Search for the cell housing the specified text and yield its (X, Y) center coordinate. 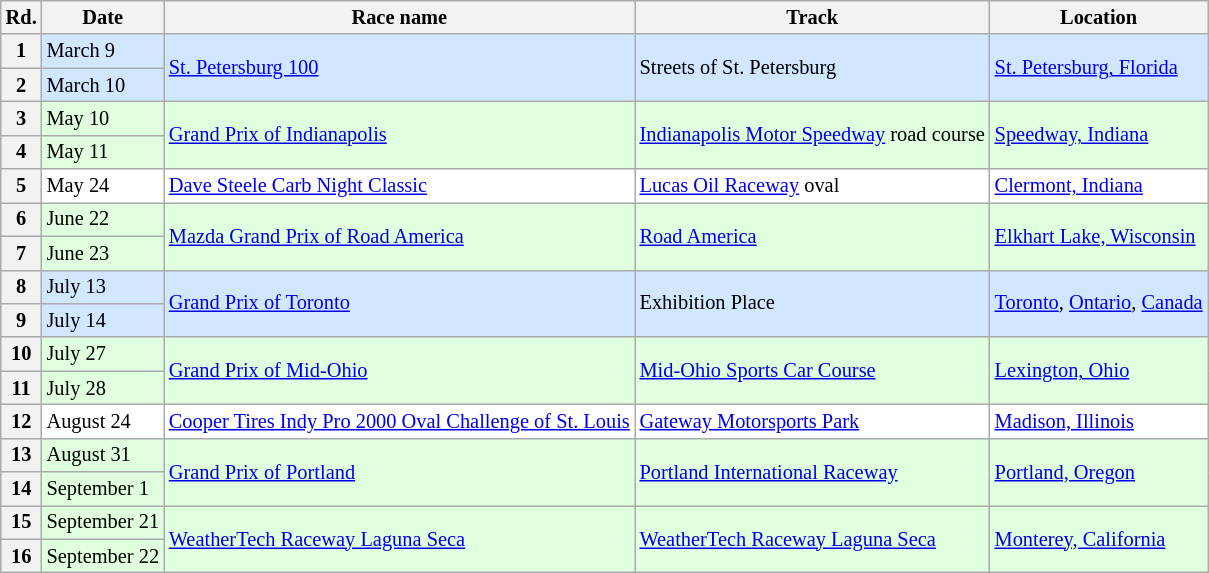
Race name (400, 17)
Grand Prix of Mid-Ohio (400, 370)
Grand Prix of Toronto (400, 304)
3 (22, 118)
September 22 (103, 556)
6 (22, 219)
Cooper Tires Indy Pro 2000 Oval Challenge of St. Louis (400, 421)
July 14 (103, 320)
13 (22, 455)
Dave Steele Carb Night Classic (400, 186)
Elkhart Lake, Wisconsin (1099, 236)
August 31 (103, 455)
Lucas Oil Raceway oval (812, 186)
Grand Prix of Indianapolis (400, 134)
March 10 (103, 85)
Mazda Grand Prix of Road America (400, 236)
May 10 (103, 118)
May 11 (103, 152)
9 (22, 320)
Streets of St. Petersburg (812, 68)
Lexington, Ohio (1099, 370)
Track (812, 17)
11 (22, 388)
Monterey, California (1099, 538)
16 (22, 556)
12 (22, 421)
August 24 (103, 421)
Clermont, Indiana (1099, 186)
Road America (812, 236)
Gateway Motorsports Park (812, 421)
June 23 (103, 253)
Mid-Ohio Sports Car Course (812, 370)
2 (22, 85)
Indianapolis Motor Speedway road course (812, 134)
8 (22, 287)
May 24 (103, 186)
July 27 (103, 354)
10 (22, 354)
15 (22, 522)
September 1 (103, 489)
4 (22, 152)
March 9 (103, 51)
June 22 (103, 219)
Speedway, Indiana (1099, 134)
Rd. (22, 17)
5 (22, 186)
September 21 (103, 522)
Madison, Illinois (1099, 421)
Location (1099, 17)
July 13 (103, 287)
1 (22, 51)
7 (22, 253)
Toronto, Ontario, Canada (1099, 304)
July 28 (103, 388)
Portland, Oregon (1099, 472)
14 (22, 489)
St. Petersburg 100 (400, 68)
Grand Prix of Portland (400, 472)
Date (103, 17)
Exhibition Place (812, 304)
Portland International Raceway (812, 472)
St. Petersburg, Florida (1099, 68)
